Determine the (x, y) coordinate at the center of the cell enclosing the given text.  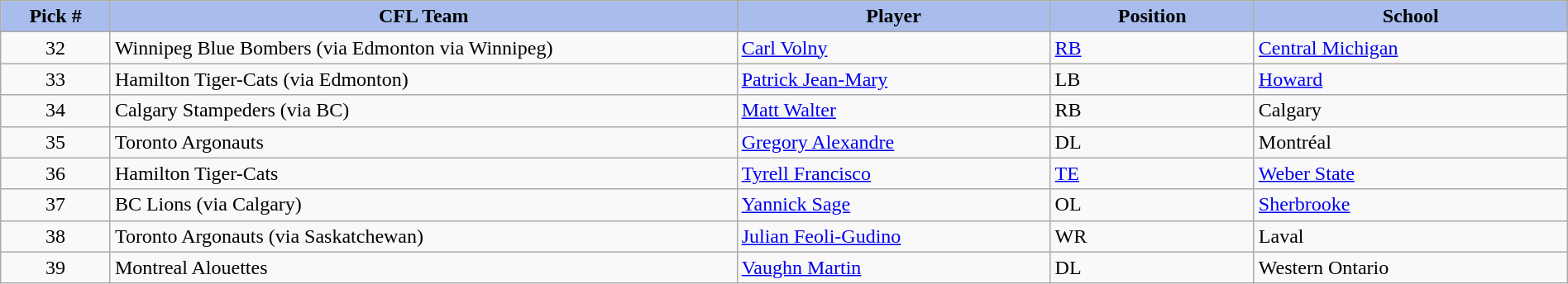
Hamilton Tiger-Cats (423, 173)
32 (56, 48)
LB (1152, 79)
Yannick Sage (893, 205)
Matt Walter (893, 111)
Calgary Stampeders (via BC) (423, 111)
Calgary (1411, 111)
Toronto Argonauts (via Saskatchewan) (423, 236)
Sherbrooke (1411, 205)
Hamilton Tiger-Cats (via Edmonton) (423, 79)
33 (56, 79)
School (1411, 17)
Tyrell Francisco (893, 173)
CFL Team (423, 17)
34 (56, 111)
Position (1152, 17)
WR (1152, 236)
38 (56, 236)
Central Michigan (1411, 48)
Weber State (1411, 173)
35 (56, 142)
Montreal Alouettes (423, 267)
Winnipeg Blue Bombers (via Edmonton via Winnipeg) (423, 48)
Montréal (1411, 142)
Carl Volny (893, 48)
Laval (1411, 236)
Vaughn Martin (893, 267)
Gregory Alexandre (893, 142)
Howard (1411, 79)
TE (1152, 173)
Patrick Jean-Mary (893, 79)
Julian Feoli-Gudino (893, 236)
36 (56, 173)
Toronto Argonauts (423, 142)
OL (1152, 205)
BC Lions (via Calgary) (423, 205)
Pick # (56, 17)
39 (56, 267)
37 (56, 205)
Western Ontario (1411, 267)
Player (893, 17)
